Capture the cell that displays the provided text and extract its [x, y] central coordinate. 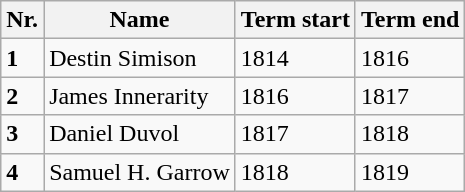
1819 [410, 172]
Term start [295, 20]
Daniel Duvol [140, 134]
Term end [410, 20]
Destin Simison [140, 58]
James Innerarity [140, 96]
1814 [295, 58]
3 [22, 134]
Name [140, 20]
4 [22, 172]
1 [22, 58]
2 [22, 96]
Nr. [22, 20]
Samuel H. Garrow [140, 172]
